Identify which cell holds the provided text, then report its [X, Y] central coordinate. 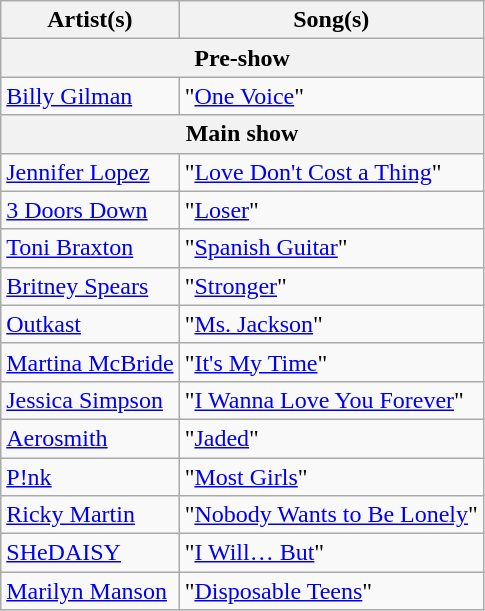
Martina McBride [90, 362]
"One Voice" [331, 96]
Ricky Martin [90, 515]
SHeDAISY [90, 553]
"Loser" [331, 210]
Britney Spears [90, 286]
3 Doors Down [90, 210]
Jessica Simpson [90, 400]
"Most Girls" [331, 477]
"Ms. Jackson" [331, 324]
P!nk [90, 477]
"I Will… But" [331, 553]
"Jaded" [331, 438]
Jennifer Lopez [90, 172]
Billy Gilman [90, 96]
"It's My Time" [331, 362]
"Spanish Guitar" [331, 248]
Artist(s) [90, 20]
"Nobody Wants to Be Lonely" [331, 515]
Pre-show [242, 58]
"Disposable Teens" [331, 591]
"Stronger" [331, 286]
Main show [242, 134]
Toni Braxton [90, 248]
Song(s) [331, 20]
"Love Don't Cost a Thing" [331, 172]
Outkast [90, 324]
Aerosmith [90, 438]
Marilyn Manson [90, 591]
"I Wanna Love You Forever" [331, 400]
